Provide the (x, y) coordinate of the cell's center where the given text is located.  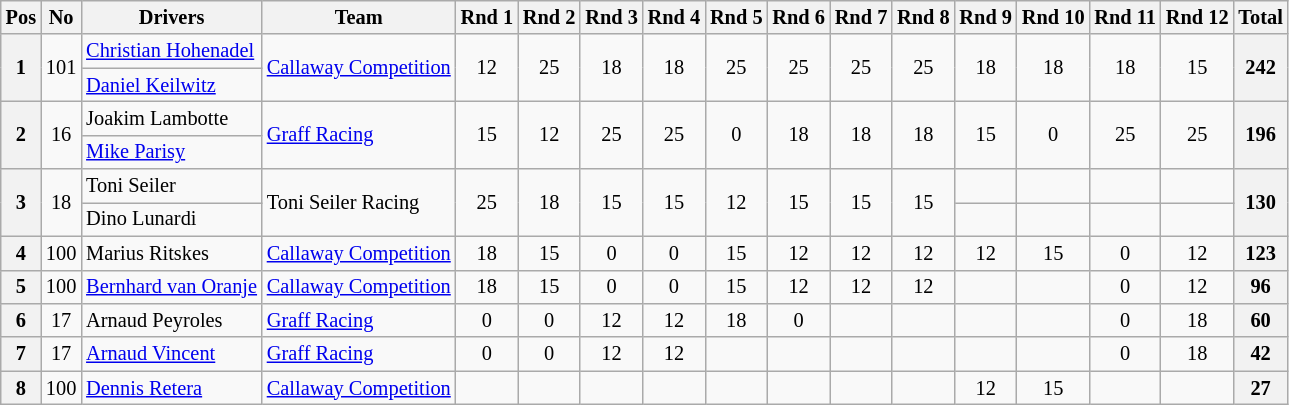
Rnd 1 (487, 17)
Pos (21, 17)
Bernhard van Oranje (172, 287)
Drivers (172, 17)
Rnd 5 (736, 17)
123 (1260, 253)
5 (21, 287)
Arnaud Peyroles (172, 320)
Team (359, 17)
242 (1260, 68)
Rnd 6 (798, 17)
Rnd 3 (611, 17)
Rnd 11 (1124, 17)
3 (21, 202)
42 (1260, 354)
6 (21, 320)
Rnd 7 (861, 17)
Rnd 2 (549, 17)
Rnd 8 (923, 17)
Marius Ritskes (172, 253)
Dino Lunardi (172, 219)
Christian Hohenadel (172, 51)
Dennis Retera (172, 388)
Toni Seiler (172, 186)
1 (21, 68)
4 (21, 253)
No (61, 17)
2 (21, 134)
Total (1260, 17)
196 (1260, 134)
27 (1260, 388)
Arnaud Vincent (172, 354)
8 (21, 388)
Daniel Keilwitz (172, 85)
Joakim Lambotte (172, 118)
Toni Seiler Racing (359, 202)
96 (1260, 287)
Rnd 9 (986, 17)
Rnd 10 (1054, 17)
60 (1260, 320)
7 (21, 354)
Mike Parisy (172, 152)
101 (61, 68)
Rnd 4 (674, 17)
16 (61, 134)
130 (1260, 202)
Rnd 12 (1198, 17)
